Detect which cell encompasses the target text, then output its [X, Y] center coordinate. 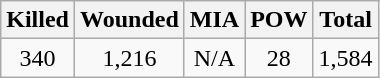
340 [38, 58]
MIA [214, 20]
Killed [38, 20]
1,584 [346, 58]
Wounded [129, 20]
N/A [214, 58]
POW [279, 20]
1,216 [129, 58]
28 [279, 58]
Total [346, 20]
